Determine the (x, y) coordinate at the center of the cell enclosing the given text.  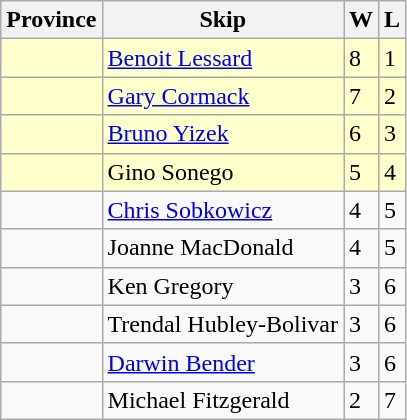
Skip (222, 20)
Benoit Lessard (222, 58)
Gino Sonego (222, 172)
8 (362, 58)
Ken Gregory (222, 286)
Michael Fitzgerald (222, 400)
Joanne MacDonald (222, 248)
W (362, 20)
L (392, 20)
Trendal Hubley-Bolivar (222, 324)
Darwin Bender (222, 362)
Gary Cormack (222, 96)
Chris Sobkowicz (222, 210)
Bruno Yizek (222, 134)
1 (392, 58)
Province (52, 20)
